Return (X, Y) of the center of cell containing provided text 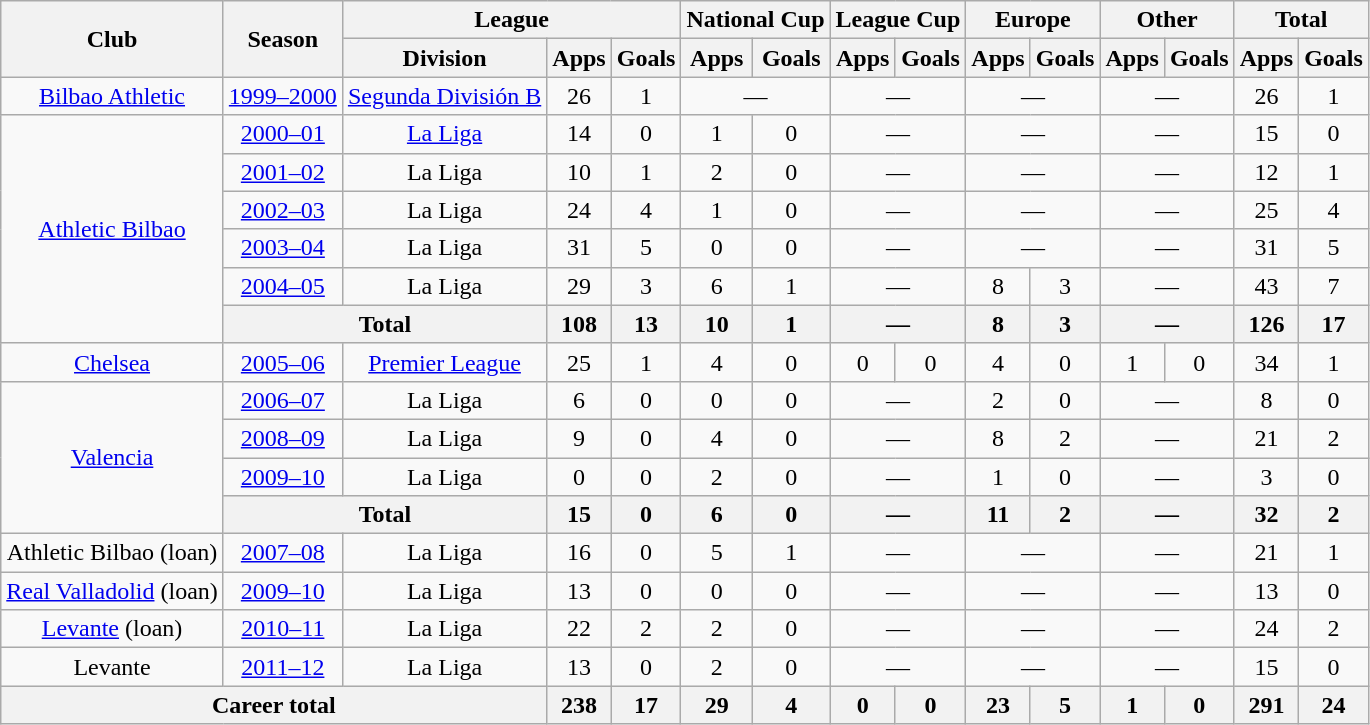
2010–11 (282, 629)
Premier League (444, 362)
7 (1334, 286)
291 (1266, 705)
Other (1167, 20)
2002–03 (282, 210)
Athletic Bilbao (112, 229)
National Cup (756, 20)
Season (282, 39)
34 (1266, 362)
Bilbao Athletic (112, 96)
Segunda División B (444, 96)
12 (1266, 172)
2000–01 (282, 134)
2008–09 (282, 438)
Levante (loan) (112, 629)
11 (998, 515)
Real Valladolid (loan) (112, 591)
Valencia (112, 457)
16 (579, 553)
22 (579, 629)
Division (444, 58)
Career total (274, 705)
9 (579, 438)
Club (112, 39)
League (512, 20)
Chelsea (112, 362)
238 (579, 705)
23 (998, 705)
2011–12 (282, 667)
43 (1266, 286)
Europe (1033, 20)
2004–05 (282, 286)
126 (1266, 324)
2005–06 (282, 362)
32 (1266, 515)
2006–07 (282, 400)
Athletic Bilbao (loan) (112, 553)
2001–02 (282, 172)
1999–2000 (282, 96)
2007–08 (282, 553)
14 (579, 134)
108 (579, 324)
2003–04 (282, 248)
Levante (112, 667)
League Cup (898, 20)
